Locate the cell with the specified text and output its [x, y] center coordinate. 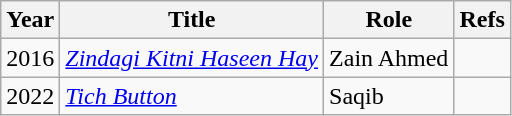
Tich Button [192, 96]
Zain Ahmed [389, 58]
Zindagi Kitni Haseen Hay [192, 58]
Title [192, 20]
Role [389, 20]
Refs [482, 20]
2022 [30, 96]
Year [30, 20]
Saqib [389, 96]
2016 [30, 58]
